Detect which cell encompasses the target text, then output its [X, Y] center coordinate. 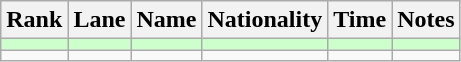
Lane [100, 20]
Nationality [265, 20]
Name [166, 20]
Notes [426, 20]
Rank [34, 20]
Time [360, 20]
